Detect which cell encompasses the target text, then output its (x, y) center coordinate. 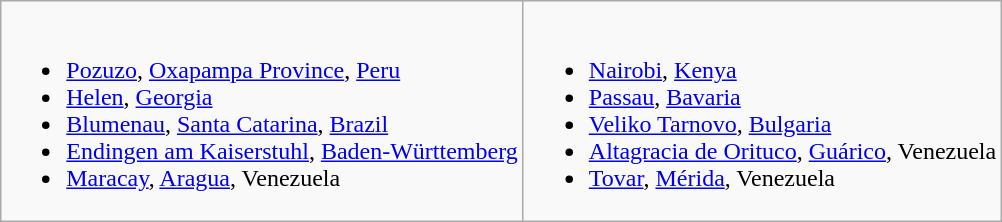
Nairobi, Kenya Passau, Bavaria Veliko Tarnovo, Bulgaria Altagracia de Orituco, Guárico, Venezuela Tovar, Mérida, Venezuela (762, 112)
Pozuzo, Oxapampa Province, Peru Helen, Georgia Blumenau, Santa Catarina, Brazil Endingen am Kaiserstuhl, Baden-Württemberg Maracay, Aragua, Venezuela (262, 112)
